Scan for the cell matching the given text and deliver its [X, Y] coordinate at center. 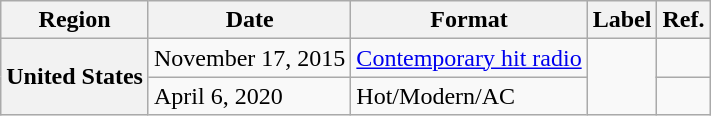
Format [469, 20]
Region [75, 20]
April 6, 2020 [249, 96]
Ref. [684, 20]
Label [622, 20]
United States [75, 77]
Hot/Modern/AC [469, 96]
Date [249, 20]
November 17, 2015 [249, 58]
Contemporary hit radio [469, 58]
